Locate the cell with the specified text and output its [x, y] center coordinate. 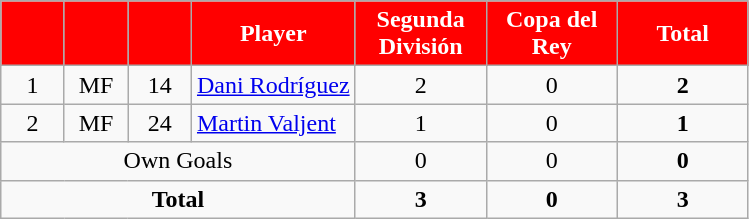
Martin Valjent [273, 123]
14 [160, 85]
Own Goals [178, 161]
Copa del Rey [552, 34]
Segunda División [420, 34]
Dani Rodríguez [273, 85]
Player [273, 34]
24 [160, 123]
